Pinpoint the cell where the given text exists, returning its [x, y] midpoint coordinate. 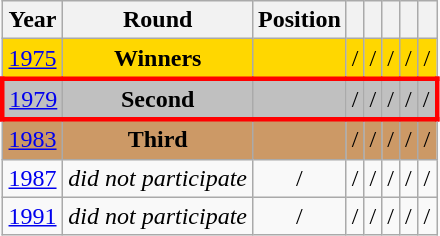
1983 [32, 139]
Second [158, 98]
Winners [158, 59]
Round [158, 20]
1987 [32, 178]
1975 [32, 59]
Position [300, 20]
Third [158, 139]
Year [32, 20]
1991 [32, 216]
1979 [32, 98]
